Return the [X, Y] coordinate for the center point of the cell that contains the specified text.  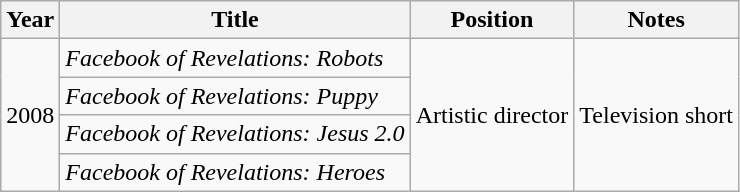
Facebook of Revelations: Robots [235, 58]
Position [492, 20]
2008 [30, 115]
Facebook of Revelations: Heroes [235, 172]
Title [235, 20]
Facebook of Revelations: Puppy [235, 96]
Facebook of Revelations: Jesus 2.0 [235, 134]
Television short [656, 115]
Year [30, 20]
Artistic director [492, 115]
Notes [656, 20]
